Extract the [x, y] coordinate from the center of the cell holding the provided text.  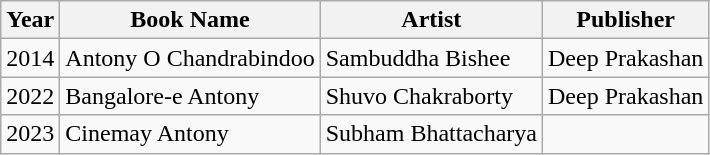
Publisher [626, 20]
Shuvo Chakraborty [431, 96]
Sambuddha Bishee [431, 58]
2022 [30, 96]
Subham Bhattacharya [431, 134]
Cinemay Antony [190, 134]
2023 [30, 134]
Bangalore-e Antony [190, 96]
2014 [30, 58]
Book Name [190, 20]
Artist [431, 20]
Year [30, 20]
Antony O Chandrabindoo [190, 58]
